Output the [X, Y] coordinate of the center of the cell containing the given text.  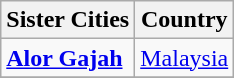
Alor Gajah [68, 58]
Sister Cities [68, 20]
Country [184, 20]
Malaysia [184, 58]
